Pinpoint the cell where the given text exists, returning its (x, y) midpoint coordinate. 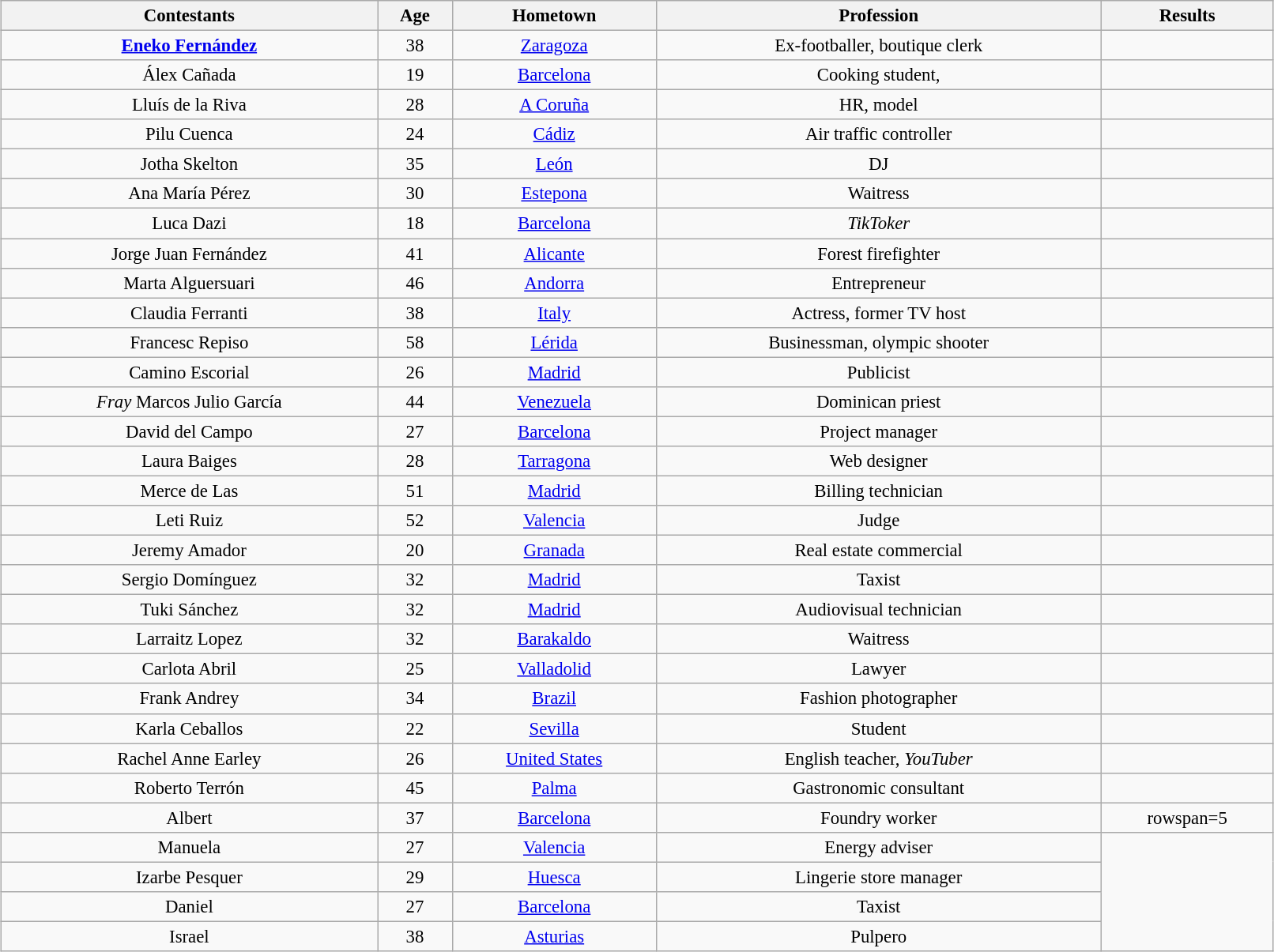
Frank Andrey (190, 698)
Granada (554, 550)
29 (415, 877)
HR, model (879, 105)
Izarbe Pesquer (190, 877)
Karla Ceballos (190, 728)
Fray Marcos Julio García (190, 401)
Age (415, 16)
30 (415, 194)
19 (415, 75)
Lluís de la Riva (190, 105)
Carlota Abril (190, 669)
United States (554, 758)
Merce de Las (190, 491)
David del Campo (190, 431)
Jorge Juan Fernández (190, 254)
20 (415, 550)
Ana María Pérez (190, 194)
Eneko Fernández (190, 45)
Fashion photographer (879, 698)
Alicante (554, 254)
Luca Dazi (190, 224)
DJ (879, 164)
Dominican priest (879, 401)
34 (415, 698)
Forest firefighter (879, 254)
Camino Escorial (190, 372)
Sergio Domínguez (190, 580)
Marta Alguersuari (190, 283)
rowspan=5 (1187, 818)
Huesca (554, 877)
Roberto Terrón (190, 788)
Cádiz (554, 134)
58 (415, 342)
Ex-footballer, boutique clerk (879, 45)
Sevilla (554, 728)
Profession (879, 16)
Cooking student, (879, 75)
Real estate commercial (879, 550)
Albert (190, 818)
Project manager (879, 431)
Hometown (554, 16)
Rachel Anne Earley (190, 758)
Álex Cañada (190, 75)
Publicist (879, 372)
Pulpero (879, 936)
Energy adviser (879, 847)
Daniel (190, 907)
Manuela (190, 847)
Student (879, 728)
Asturias (554, 936)
Israel (190, 936)
22 (415, 728)
41 (415, 254)
45 (415, 788)
Businessman, olympic shooter (879, 342)
León (554, 164)
Zaragoza (554, 45)
Results (1187, 16)
Venezuela (554, 401)
24 (415, 134)
Andorra (554, 283)
Laura Baiges (190, 461)
English teacher, YouTuber (879, 758)
Larraitz Lopez (190, 639)
Entrepreneur (879, 283)
Actress, former TV host (879, 313)
46 (415, 283)
18 (415, 224)
44 (415, 401)
Web designer (879, 461)
52 (415, 521)
Jotha Skelton (190, 164)
Jeremy Amador (190, 550)
51 (415, 491)
Lingerie store manager (879, 877)
Audiovisual technician (879, 610)
Judge (879, 521)
Lérida (554, 342)
Francesc Repiso (190, 342)
Pilu Cuenca (190, 134)
Estepona (554, 194)
Italy (554, 313)
Leti Ruiz (190, 521)
Barakaldo (554, 639)
Tuki Sánchez (190, 610)
25 (415, 669)
Brazil (554, 698)
37 (415, 818)
Foundry worker (879, 818)
Palma (554, 788)
Claudia Ferranti (190, 313)
TikToker (879, 224)
A Coruña (554, 105)
Billing technician (879, 491)
35 (415, 164)
Valladolid (554, 669)
Tarragona (554, 461)
Lawyer (879, 669)
Contestants (190, 16)
Air traffic controller (879, 134)
Gastronomic consultant (879, 788)
